Determine the (x, y) coordinate at the center of the cell enclosing the given text.  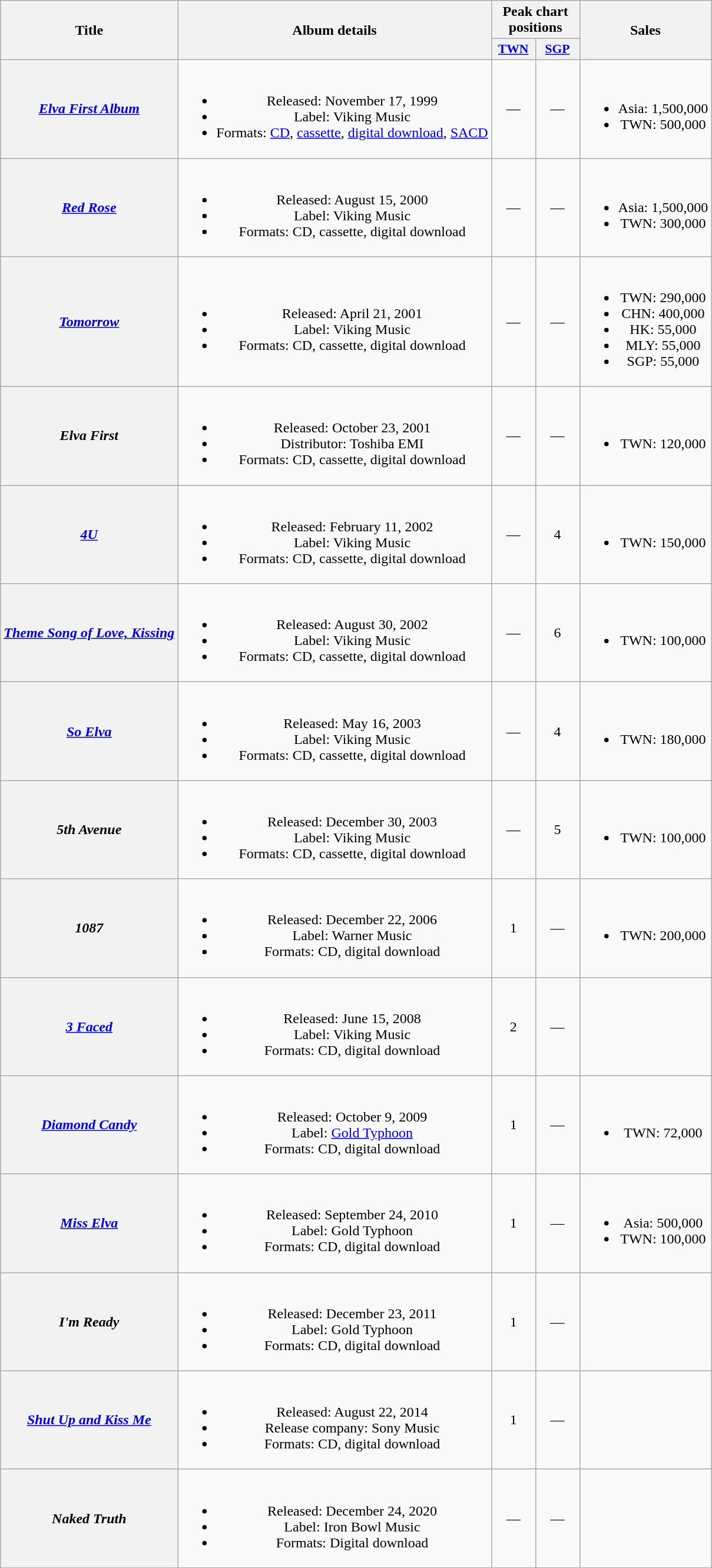
Released: August 22, 2014Release company: Sony MusicFormats: CD, digital download (335, 1420)
Released: August 15, 2000Label: Viking MusicFormats: CD, cassette, digital download (335, 207)
TWN: 200,000 (645, 928)
Released: December 23, 2011Label: Gold TyphoonFormats: CD, digital download (335, 1322)
2 (514, 1026)
1087 (90, 928)
6 (557, 633)
Released: November 17, 1999Label: Viking MusicFormats: CD, cassette, digital download, SACD (335, 108)
5 (557, 829)
Released: September 24, 2010Label: Gold TyphoonFormats: CD, digital download (335, 1223)
Released: February 11, 2002Label: Viking MusicFormats: CD, cassette, digital download (335, 535)
Miss Elva (90, 1223)
TWN (514, 49)
Title (90, 31)
Elva First Album (90, 108)
Theme Song of Love, Kissing (90, 633)
Tomorrow (90, 322)
Red Rose (90, 207)
Asia: 500,000TWN: 100,000 (645, 1223)
I'm Ready (90, 1322)
Asia: 1,500,000TWN: 500,000 (645, 108)
Released: October 9, 2009Label: Gold TyphoonFormats: CD, digital download (335, 1125)
TWN: 290,000CHN: 400,000HK: 55,000MLY: 55,000SGP: 55,000 (645, 322)
Released: December 24, 2020Label: Iron Bowl MusicFormats: Digital download (335, 1519)
Released: May 16, 2003Label: Viking MusicFormats: CD, cassette, digital download (335, 732)
3 Faced (90, 1026)
Released: August 30, 2002Label: Viking MusicFormats: CD, cassette, digital download (335, 633)
TWN: 72,000 (645, 1125)
Peak chart positions (535, 20)
Sales (645, 31)
Released: June 15, 2008Label: Viking MusicFormats: CD, digital download (335, 1026)
Released: April 21, 2001Label: Viking MusicFormats: CD, cassette, digital download (335, 322)
Elva First (90, 436)
5th Avenue (90, 829)
SGP (557, 49)
Released: December 22, 2006Label: Warner MusicFormats: CD, digital download (335, 928)
4U (90, 535)
TWN: 180,000 (645, 732)
Naked Truth (90, 1519)
Album details (335, 31)
Shut Up and Kiss Me (90, 1420)
Diamond Candy (90, 1125)
Released: October 23, 2001Distributor: Toshiba EMIFormats: CD, cassette, digital download (335, 436)
Released: December 30, 2003Label: Viking MusicFormats: CD, cassette, digital download (335, 829)
TWN: 120,000 (645, 436)
So Elva (90, 732)
Asia: 1,500,000TWN: 300,000 (645, 207)
TWN: 150,000 (645, 535)
